Extract the (X, Y) coordinate from the center of the cell holding the provided text.  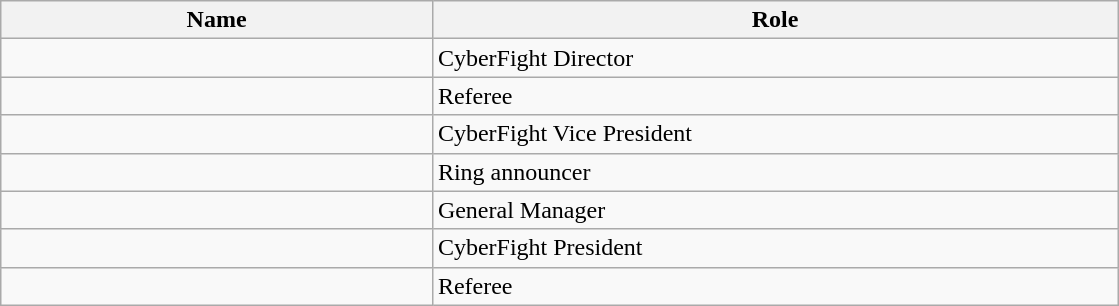
General Manager (775, 210)
CyberFight Director (775, 58)
Role (775, 20)
Name (217, 20)
Ring announcer (775, 172)
CyberFight President (775, 248)
CyberFight Vice President (775, 134)
